Pinpoint the cell where the given text exists, returning its (X, Y) midpoint coordinate. 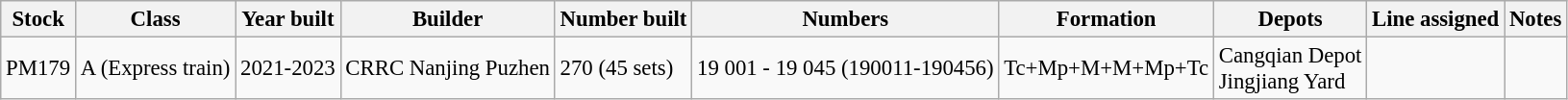
Builder (448, 19)
270 (45 sets) (623, 69)
Tc+Mp+M+M+Mp+Tc (1107, 69)
Class (155, 19)
CRRC Nanjing Puzhen (448, 69)
2021-2023 (288, 69)
Year built (288, 19)
Stock (38, 19)
Line assigned (1436, 19)
Notes (1536, 19)
Cangqian DepotJingjiang Yard (1290, 69)
Depots (1290, 19)
Numbers (846, 19)
A (Express train) (155, 69)
Number built (623, 19)
PM179 (38, 69)
19 001 - 19 045 (190011-190456) (846, 69)
Formation (1107, 19)
